Scan for the cell matching the given text and deliver its (X, Y) coordinate at center. 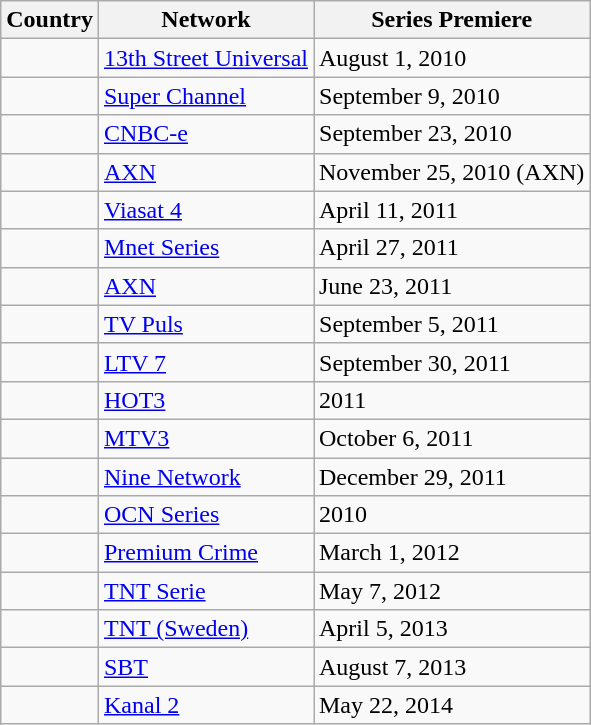
Viasat 4 (206, 210)
April 5, 2013 (452, 629)
September 23, 2010 (452, 134)
LTV 7 (206, 362)
June 23, 2011 (452, 286)
October 6, 2011 (452, 438)
August 1, 2010 (452, 58)
May 22, 2014 (452, 705)
2010 (452, 515)
13th Street Universal (206, 58)
CNBC-e (206, 134)
TNT (Sweden) (206, 629)
April 27, 2011 (452, 248)
December 29, 2011 (452, 477)
Kanal 2 (206, 705)
Country (50, 20)
Premium Crime (206, 553)
SBT (206, 667)
Mnet Series (206, 248)
Network (206, 20)
MTV3 (206, 438)
TNT Serie (206, 591)
September 30, 2011 (452, 362)
2011 (452, 400)
OCN Series (206, 515)
August 7, 2013 (452, 667)
HOT3 (206, 400)
Nine Network (206, 477)
September 5, 2011 (452, 324)
TV Puls (206, 324)
September 9, 2010 (452, 96)
May 7, 2012 (452, 591)
November 25, 2010 (AXN) (452, 172)
March 1, 2012 (452, 553)
Series Premiere (452, 20)
April 11, 2011 (452, 210)
Super Channel (206, 96)
